Extract the (x, y) coordinate from the center of the cell holding the provided text.  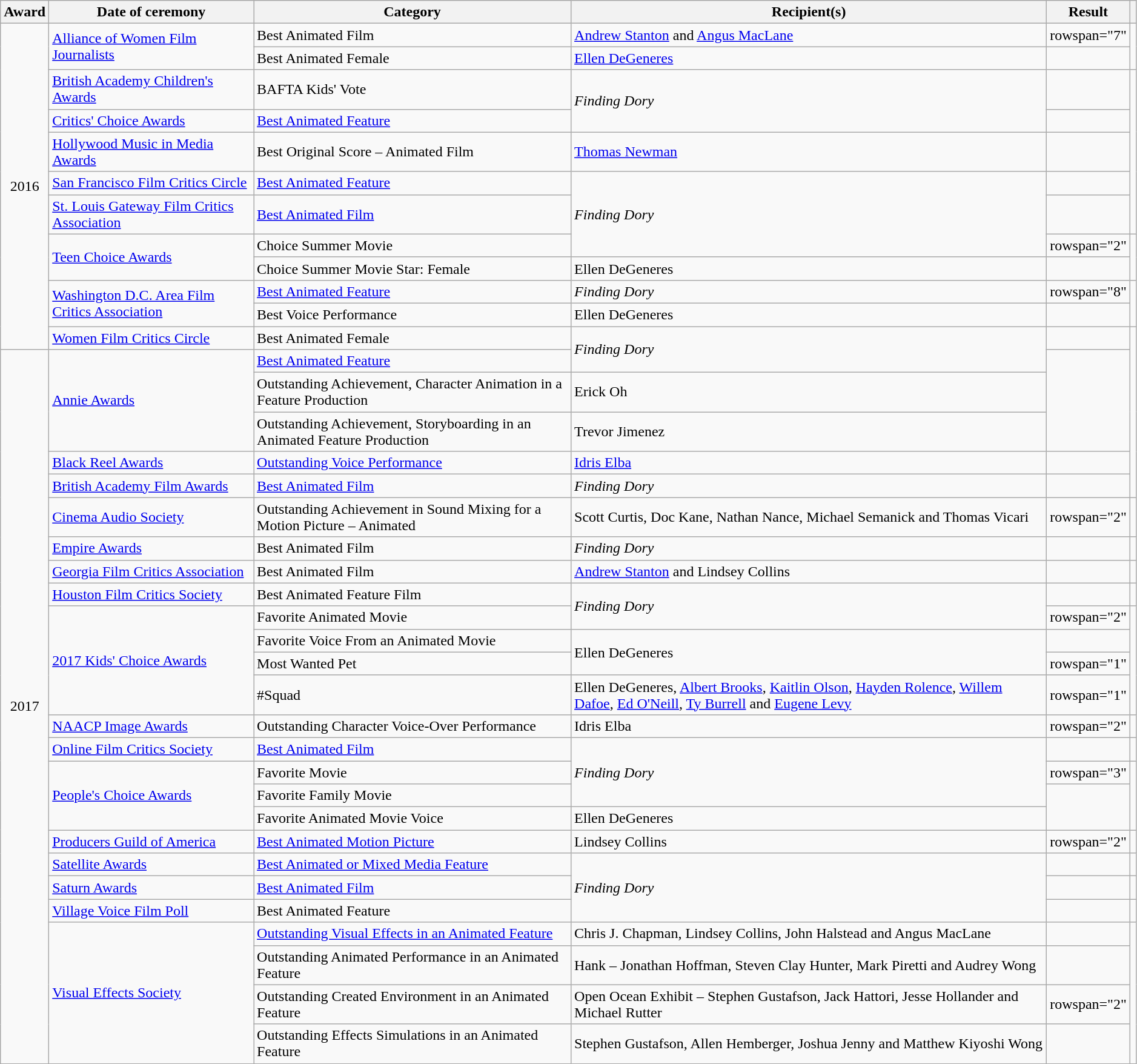
People's Choice Awards (151, 796)
Chris J. Chapman, Lindsey Collins, John Halstead and Angus MacLane (809, 934)
Category (413, 12)
Saturn Awards (151, 888)
Empire Awards (151, 548)
San Francisco Film Critics Circle (151, 183)
rowspan="7" (1089, 35)
Visual Effects Society (151, 993)
British Academy Film Awards (151, 486)
Outstanding Achievement, Storyboarding in an Animated Feature Production (413, 431)
Online Film Critics Society (151, 749)
Outstanding Created Environment in an Animated Feature (413, 1005)
Favorite Voice From an Animated Movie (413, 640)
Erick Oh (809, 393)
Favorite Family Movie (413, 796)
Open Ocean Exhibit – Stephen Gustafson, Jack Hattori, Jesse Hollander and Michael Rutter (809, 1005)
Hollywood Music in Media Awards (151, 151)
Choice Summer Movie Star: Female (413, 268)
Thomas Newman (809, 151)
Outstanding Achievement, Character Animation in a Feature Production (413, 393)
Most Wanted Pet (413, 663)
Andrew Stanton and Angus MacLane (809, 35)
Alliance of Women Film Journalists (151, 47)
Best Voice Performance (413, 314)
Outstanding Achievement in Sound Mixing for a Motion Picture – Animated (413, 517)
2017 (25, 707)
Best Original Score – Animated Film (413, 151)
Favorite Movie (413, 773)
Georgia Film Critics Association (151, 571)
Result (1089, 12)
British Academy Children's Awards (151, 90)
rowspan="3" (1089, 773)
Teen Choice Awards (151, 257)
#Squad (413, 694)
Scott Curtis, Doc Kane, Nathan Nance, Michael Semanick and Thomas Vicari (809, 517)
Trevor Jimenez (809, 431)
Award (25, 12)
2017 Kids' Choice Awards (151, 660)
Best Animated Motion Picture (413, 842)
Outstanding Visual Effects in an Animated Feature (413, 934)
Houston Film Critics Society (151, 594)
Favorite Animated Movie (413, 617)
St. Louis Gateway Film Critics Association (151, 214)
Best Animated Feature Film (413, 594)
Stephen Gustafson, Allen Hemberger, Joshua Jenny and Matthew Kiyoshi Wong (809, 1043)
Date of ceremony (151, 12)
Outstanding Character Voice-Over Performance (413, 726)
BAFTA Kids' Vote (413, 90)
rowspan="8" (1089, 291)
Lindsey Collins (809, 842)
Outstanding Voice Performance (413, 463)
Washington D.C. Area Film Critics Association (151, 303)
Producers Guild of America (151, 842)
Black Reel Awards (151, 463)
2016 (25, 187)
Outstanding Animated Performance in an Animated Feature (413, 965)
Andrew Stanton and Lindsey Collins (809, 571)
Annie Awards (151, 401)
Hank – Jonathan Hoffman, Steven Clay Hunter, Mark Piretti and Audrey Wong (809, 965)
Best Animated or Mixed Media Feature (413, 865)
Choice Summer Movie (413, 245)
Outstanding Effects Simulations in an Animated Feature (413, 1043)
Women Film Critics Circle (151, 337)
Recipient(s) (809, 12)
Cinema Audio Society (151, 517)
Village Voice Film Poll (151, 911)
Favorite Animated Movie Voice (413, 819)
Satellite Awards (151, 865)
Ellen DeGeneres, Albert Brooks, Kaitlin Olson, Hayden Rolence, Willem Dafoe, Ed O'Neill, Ty Burrell and Eugene Levy (809, 694)
Critics' Choice Awards (151, 121)
NAACP Image Awards (151, 726)
